Locate the cell with the specified text and output its (x, y) center coordinate. 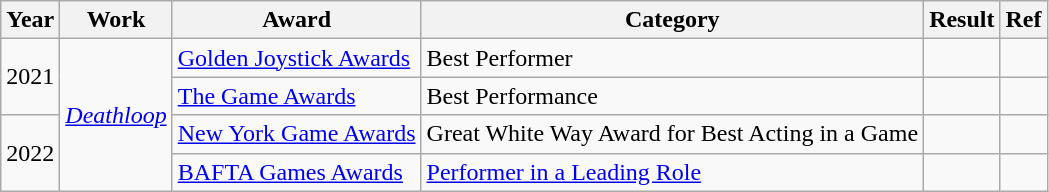
Best Performance (672, 96)
Deathloop (116, 115)
Year (30, 20)
Result (962, 20)
2021 (30, 77)
Performer in a Leading Role (672, 172)
The Game Awards (296, 96)
Golden Joystick Awards (296, 58)
Best Performer (672, 58)
BAFTA Games Awards (296, 172)
Award (296, 20)
Category (672, 20)
New York Game Awards (296, 134)
Ref (1024, 20)
Work (116, 20)
2022 (30, 153)
Great White Way Award for Best Acting in a Game (672, 134)
